Find where the given text appears and provide that cell's center as [x, y] coordinate. 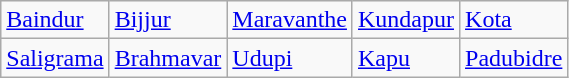
Udupi [290, 58]
Saligrama [55, 58]
Maravanthe [290, 20]
Brahmavar [168, 58]
Bijjur [168, 20]
Padubidre [514, 58]
Kapu [406, 58]
Kundapur [406, 20]
Baindur [55, 20]
Kota [514, 20]
